From the cell containing the given text, extract its center point as (X, Y) coordinate. 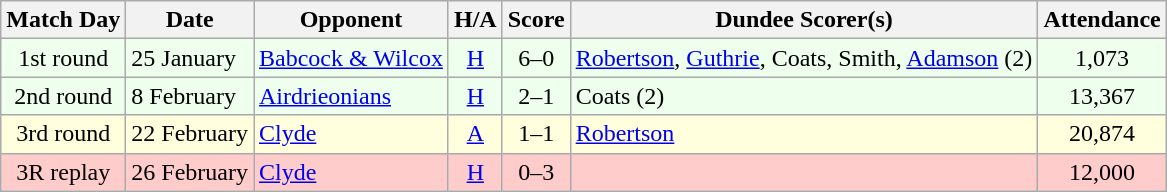
Airdrieonians (352, 96)
Dundee Scorer(s) (804, 20)
1,073 (1102, 58)
3rd round (64, 134)
Robertson, Guthrie, Coats, Smith, Adamson (2) (804, 58)
A (475, 134)
25 January (190, 58)
Attendance (1102, 20)
0–3 (536, 172)
Opponent (352, 20)
22 February (190, 134)
H/A (475, 20)
2nd round (64, 96)
13,367 (1102, 96)
Babcock & Wilcox (352, 58)
Date (190, 20)
3R replay (64, 172)
8 February (190, 96)
6–0 (536, 58)
1–1 (536, 134)
26 February (190, 172)
Coats (2) (804, 96)
2–1 (536, 96)
Robertson (804, 134)
Score (536, 20)
Match Day (64, 20)
12,000 (1102, 172)
1st round (64, 58)
20,874 (1102, 134)
